Search for the cell housing the specified text and yield its [x, y] center coordinate. 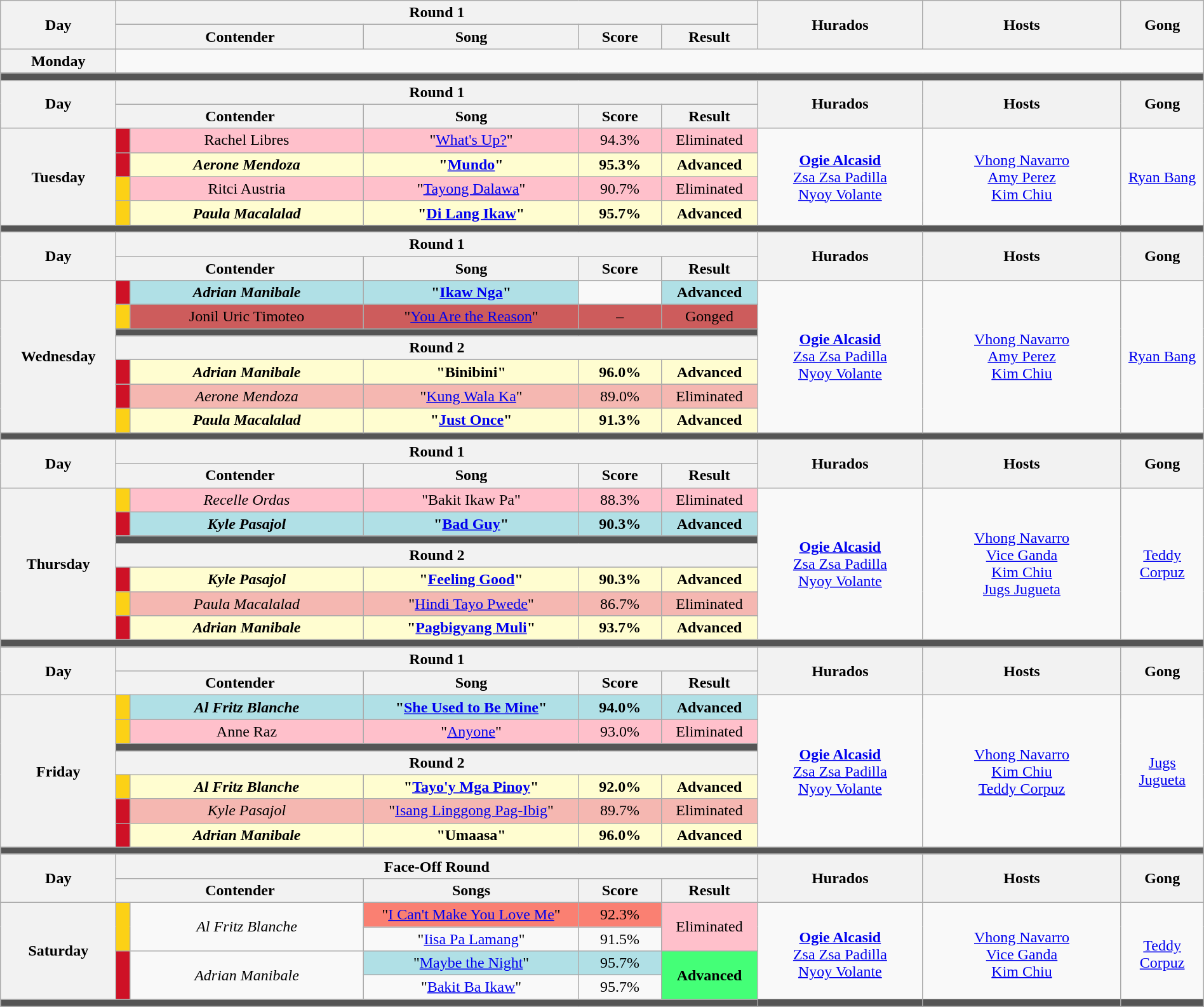
"Isang Linggong Pag-Ibig" [471, 811]
"She Used to Be Mine" [471, 707]
Songs [471, 890]
93.0% [620, 731]
Tuesday [58, 177]
"Hindi Tayo Pwede" [471, 604]
Saturday [58, 950]
"Bakit Ikaw Pa" [471, 500]
"Bakit Ba Ikaw" [471, 987]
Rachel Libres [246, 140]
92.3% [620, 914]
Vhong NavarroVice GandaKim ChiuJugs Jugueta [1022, 564]
Jugs Jugueta [1162, 771]
"Di Lang Ikaw" [471, 213]
90.7% [620, 189]
Vhong NavarroKim ChiuTeddy Corpuz [1022, 771]
Face-Off Round [437, 866]
"Ikaw Nga" [471, 293]
Recelle Ordas [246, 500]
Gonged [709, 317]
"Tayo'y Mga Pinoy" [471, 787]
Monday [58, 61]
94.3% [620, 140]
Thursday [58, 564]
"Bad Guy" [471, 524]
Ritci Austria [246, 189]
"You Are the Reason" [471, 317]
"Binibini" [471, 372]
88.3% [620, 500]
89.7% [620, 811]
91.5% [620, 939]
"What's Up?" [471, 140]
89.0% [620, 396]
"Maybe the Night" [471, 963]
"Feeling Good" [471, 579]
91.3% [620, 420]
95.3% [620, 164]
"Umaasa" [471, 835]
"Anyone" [471, 731]
"Iisa Pa Lamang" [471, 939]
Jonil Uric Timoteo [246, 317]
Vhong NavarroVice GandaKim Chiu [1022, 954]
Friday [58, 771]
"Mundo" [471, 164]
Wednesday [58, 357]
– [620, 317]
94.0% [620, 707]
"Kung Wala Ka" [471, 396]
"Just Once" [471, 420]
"I Can't Make You Love Me" [471, 914]
"Pagbigyang Muli" [471, 628]
92.0% [620, 787]
93.7% [620, 628]
86.7% [620, 604]
"Tayong Dalawa" [471, 189]
Anne Raz [246, 731]
